Output the (X, Y) coordinate of the center of the cell containing the given text.  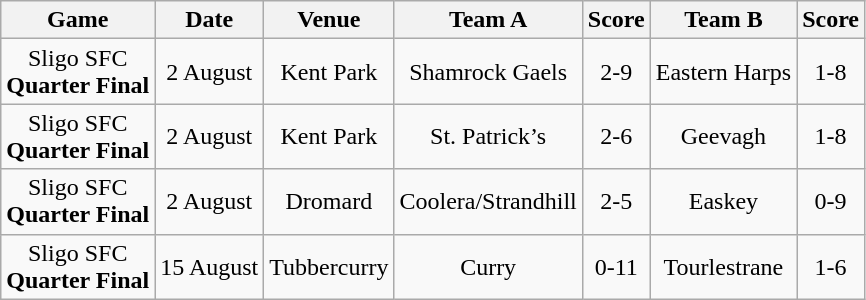
Eastern Harps (723, 72)
Dromard (329, 202)
1-6 (831, 266)
Game (78, 20)
2-5 (616, 202)
Tourlestrane (723, 266)
Geevagh (723, 136)
2-6 (616, 136)
Venue (329, 20)
Curry (488, 266)
St. Patrick’s (488, 136)
Shamrock Gaels (488, 72)
2-9 (616, 72)
Tubbercurry (329, 266)
Team A (488, 20)
0-9 (831, 202)
Easkey (723, 202)
15 August (210, 266)
Team B (723, 20)
0-11 (616, 266)
Coolera/Strandhill (488, 202)
Date (210, 20)
